Identify which cell holds the provided text, then report its [X, Y] central coordinate. 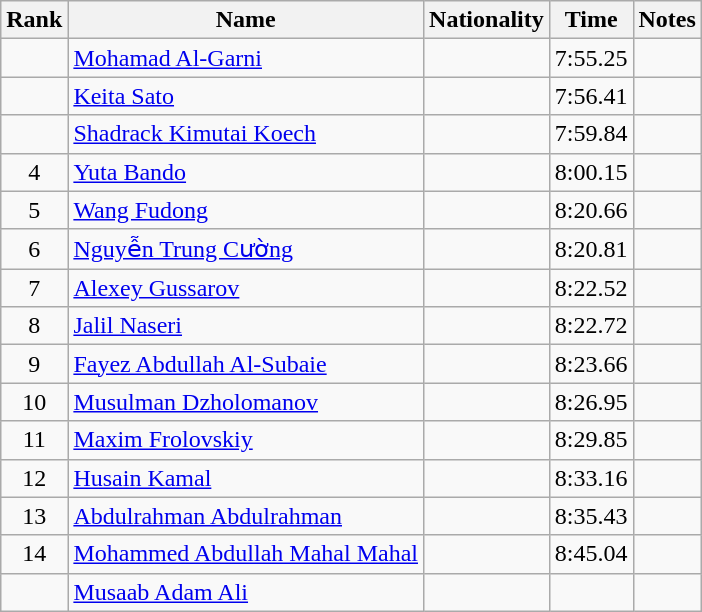
Notes [667, 20]
7:56.41 [591, 96]
8:26.95 [591, 402]
Nationality [487, 20]
Wang Fudong [246, 210]
Abdulrahman Abdulrahman [246, 516]
8:35.43 [591, 516]
7 [34, 288]
Rank [34, 20]
8:00.15 [591, 172]
Keita Sato [246, 96]
7:59.84 [591, 134]
8:22.72 [591, 326]
8:22.52 [591, 288]
Jalil Naseri [246, 326]
Nguyễn Trung Cường [246, 249]
13 [34, 516]
9 [34, 364]
5 [34, 210]
Musulman Dzholomanov [246, 402]
Mohamad Al-Garni [246, 58]
8:20.66 [591, 210]
8 [34, 326]
Name [246, 20]
4 [34, 172]
11 [34, 440]
Alexey Gussarov [246, 288]
6 [34, 249]
Mohammed Abdullah Mahal Mahal [246, 554]
10 [34, 402]
12 [34, 478]
7:55.25 [591, 58]
Yuta Bando [246, 172]
Musaab Adam Ali [246, 592]
8:33.16 [591, 478]
14 [34, 554]
8:20.81 [591, 249]
8:29.85 [591, 440]
Husain Kamal [246, 478]
Shadrack Kimutai Koech [246, 134]
8:45.04 [591, 554]
Time [591, 20]
Fayez Abdullah Al-Subaie [246, 364]
8:23.66 [591, 364]
Maxim Frolovskiy [246, 440]
